From the cell containing the given text, extract its center point as (X, Y) coordinate. 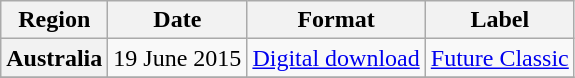
Region (54, 20)
Australia (54, 58)
Date (178, 20)
Label (500, 20)
Digital download (336, 58)
Format (336, 20)
19 June 2015 (178, 58)
Future Classic (500, 58)
